Locate the cell with the specified text and output its (x, y) center coordinate. 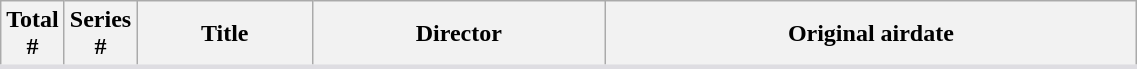
Original airdate (871, 34)
Total# (33, 34)
Director (459, 34)
Title (225, 34)
Series# (100, 34)
